Extract the [x, y] coordinate from the center of the cell holding the provided text.  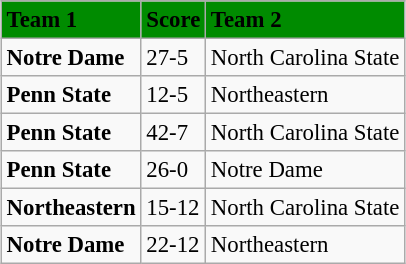
Score [174, 20]
27-5 [174, 57]
Team 1 [71, 20]
22-12 [174, 245]
42-7 [174, 133]
26-0 [174, 170]
15-12 [174, 208]
12-5 [174, 95]
Team 2 [306, 20]
